For the text-containing cell, return its midpoint in (x, y) coordinate format. 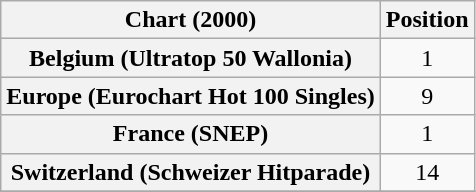
Switzerland (Schweizer Hitparade) (191, 172)
Europe (Eurochart Hot 100 Singles) (191, 96)
Belgium (Ultratop 50 Wallonia) (191, 58)
Position (427, 20)
9 (427, 96)
14 (427, 172)
Chart (2000) (191, 20)
France (SNEP) (191, 134)
